Find where the given text appears and provide that cell's center as [x, y] coordinate. 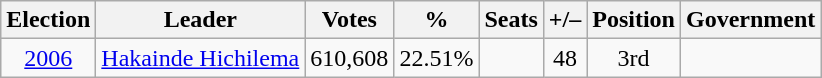
Hakainde Hichilema [200, 58]
Leader [200, 20]
+/– [564, 20]
Government [750, 20]
Votes [350, 20]
% [436, 20]
610,608 [350, 58]
3rd [634, 58]
Seats [511, 20]
Position [634, 20]
22.51% [436, 58]
Election [48, 20]
2006 [48, 58]
48 [564, 58]
